Extract the (X, Y) coordinate from the center of the cell holding the provided text.  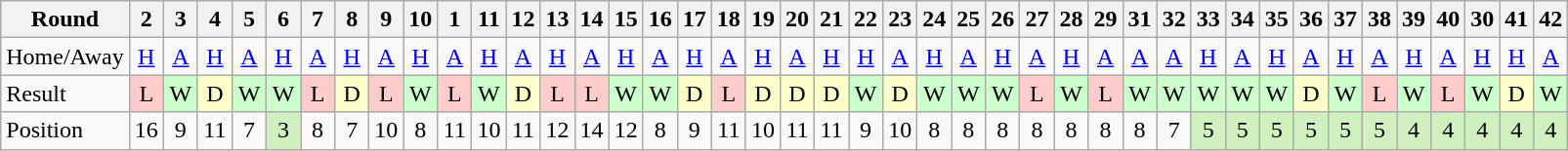
39 (1415, 19)
24 (934, 19)
21 (832, 19)
41 (1516, 19)
25 (969, 19)
28 (1071, 19)
31 (1139, 19)
1 (455, 19)
34 (1243, 19)
Position (65, 131)
37 (1344, 19)
20 (797, 19)
40 (1448, 19)
Round (65, 19)
42 (1551, 19)
13 (557, 19)
33 (1208, 19)
Home/Away (65, 57)
22 (866, 19)
38 (1379, 19)
27 (1038, 19)
2 (147, 19)
32 (1174, 19)
6 (283, 19)
18 (729, 19)
17 (694, 19)
Result (65, 94)
29 (1106, 19)
19 (762, 19)
23 (901, 19)
15 (625, 19)
30 (1483, 19)
35 (1276, 19)
36 (1311, 19)
26 (1002, 19)
